Return the (X, Y) coordinate for the center point of the cell that contains the specified text.  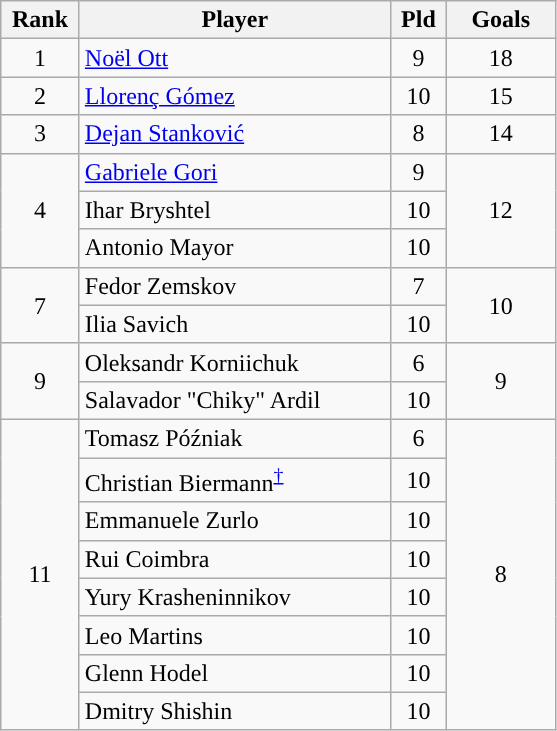
Glenn Hodel (234, 673)
Yury Krasheninnikov (234, 597)
Gabriele Gori (234, 172)
Goals (500, 20)
Llorenç Gómez (234, 96)
Dejan Stanković (234, 134)
Ihar Bryshtel (234, 210)
Noël Ott (234, 58)
2 (40, 96)
4 (40, 210)
Ilia Savich (234, 324)
1 (40, 58)
3 (40, 134)
18 (500, 58)
Oleksandr Korniichuk (234, 362)
Emmanuele Zurlo (234, 521)
Dmitry Shishin (234, 711)
Salavador "Chiky" Ardil (234, 400)
Pld (418, 20)
Fedor Zemskov (234, 286)
Rui Coimbra (234, 559)
Leo Martins (234, 635)
11 (40, 574)
Rank (40, 20)
15 (500, 96)
Christian Biermann† (234, 480)
Tomasz Późniak (234, 438)
Antonio Mayor (234, 248)
Player (234, 20)
14 (500, 134)
12 (500, 210)
